Search for the cell housing the specified text and yield its (x, y) center coordinate. 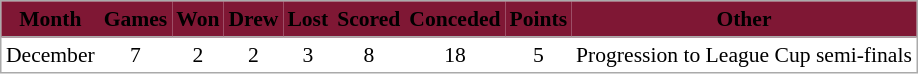
7 (136, 55)
Points (538, 20)
Other (744, 20)
Month (51, 20)
Progression to League Cup semi-finals (744, 55)
18 (455, 55)
5 (538, 55)
3 (308, 55)
Conceded (455, 20)
Won (198, 20)
Drew (254, 20)
Games (136, 20)
8 (369, 55)
Scored (369, 20)
Lost (308, 20)
December (51, 55)
